Search for the cell housing the specified text and yield its [x, y] center coordinate. 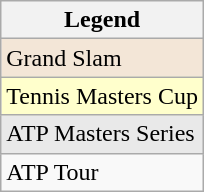
Legend [102, 20]
Grand Slam [102, 58]
Tennis Masters Cup [102, 96]
ATP Masters Series [102, 134]
ATP Tour [102, 172]
